Capture the cell that displays the provided text and extract its (x, y) central coordinate. 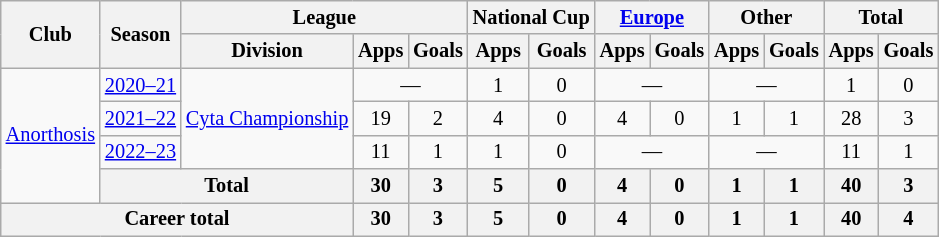
National Cup (532, 17)
2021–22 (140, 118)
19 (380, 118)
2 (438, 118)
28 (852, 118)
Cyta Championship (267, 118)
Season (140, 34)
League (324, 17)
Club (50, 34)
2020–21 (140, 85)
Europe (652, 17)
Other (766, 17)
Anorthosis (50, 136)
Division (267, 51)
2022–23 (140, 152)
Career total (177, 219)
